Find where the given text appears and provide that cell's center as (X, Y) coordinate. 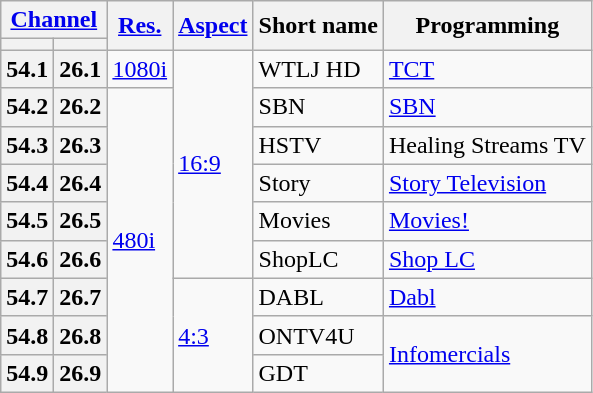
480i (140, 240)
26.2 (80, 107)
54.1 (28, 69)
54.8 (28, 335)
26.3 (80, 145)
Programming (487, 26)
GDT (318, 373)
54.5 (28, 221)
16:9 (213, 164)
26.7 (80, 297)
54.4 (28, 183)
HSTV (318, 145)
54.9 (28, 373)
26.1 (80, 69)
WTLJ HD (318, 69)
Short name (318, 26)
Story (318, 183)
54.2 (28, 107)
54.6 (28, 259)
4:3 (213, 335)
54.7 (28, 297)
Infomercials (487, 354)
26.9 (80, 373)
ShopLC (318, 259)
Shop LC (487, 259)
Res. (140, 26)
26.5 (80, 221)
26.6 (80, 259)
26.4 (80, 183)
Dabl (487, 297)
Movies! (487, 221)
54.3 (28, 145)
Movies (318, 221)
ONTV4U (318, 335)
Aspect (213, 26)
Channel (54, 20)
TCT (487, 69)
26.8 (80, 335)
Healing Streams TV (487, 145)
Story Television (487, 183)
1080i (140, 69)
DABL (318, 297)
